Determine the [x, y] coordinate at the center of the cell enclosing the given text.  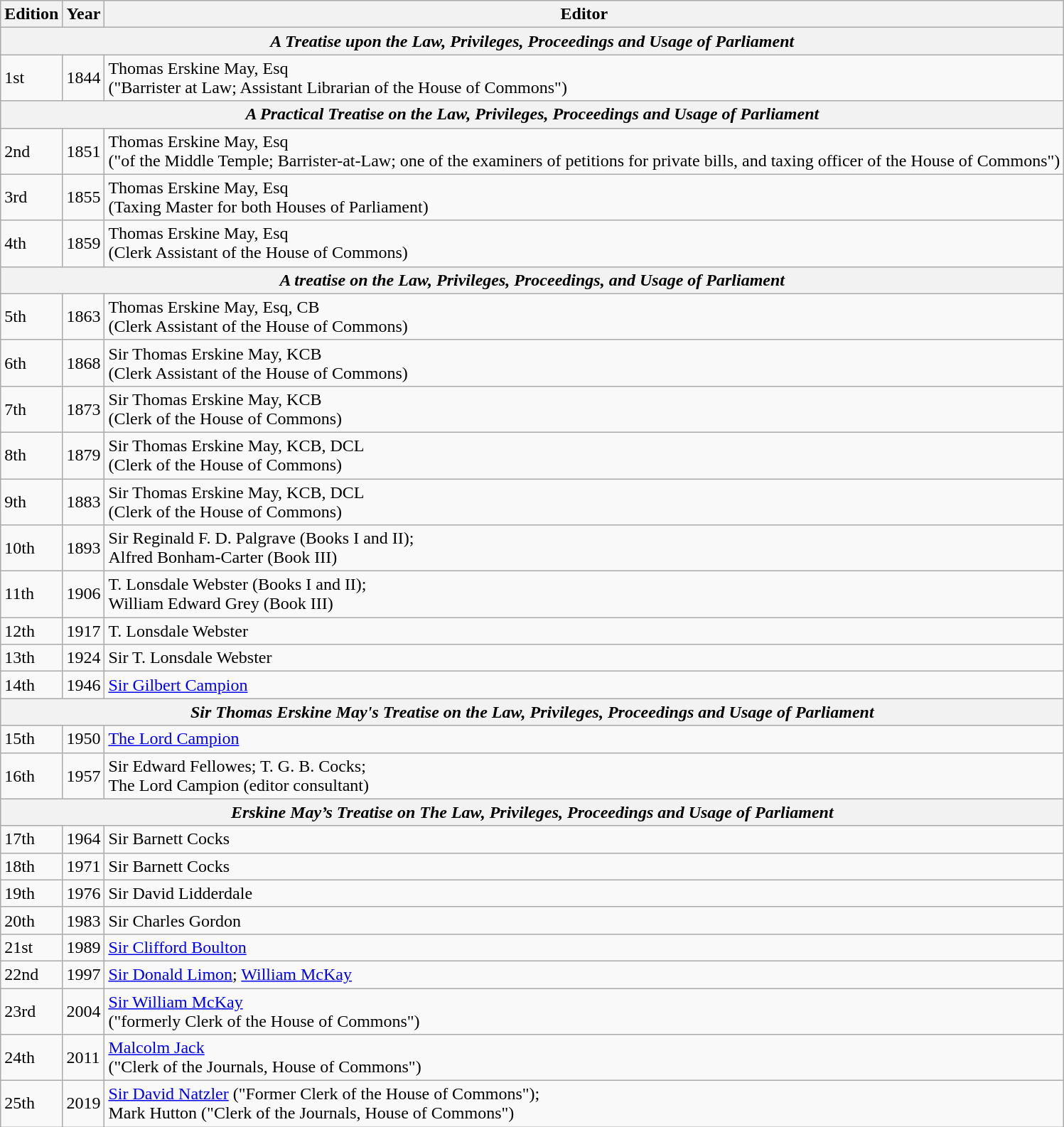
Sir Thomas Erskine May's Treatise on the Law, Privileges, Proceedings and Usage of Parliament [532, 712]
Thomas Erskine May, Esq ("Barrister at Law; Assistant Librarian of the House of Commons") [584, 78]
1868 [84, 362]
15th [31, 739]
1883 [84, 502]
2nd [31, 151]
T. Lonsdale Webster [584, 631]
3rd [31, 198]
13th [31, 658]
2004 [84, 1010]
Sir Charles Gordon [584, 920]
Sir Thomas Erskine May, KCB (Clerk of the House of Commons) [584, 409]
1971 [84, 866]
25th [31, 1104]
Sir David Lidderdale [584, 893]
10th [31, 549]
1976 [84, 893]
A treatise on the Law, Privileges, Proceedings, and Usage of Parliament [532, 280]
Sir David Natzler ("Former Clerk of the House of Commons"); Mark Hutton ("Clerk of the Journals, House of Commons") [584, 1104]
1844 [84, 78]
1917 [84, 631]
Sir William McKay ("formerly Clerk of the House of Commons") [584, 1010]
19th [31, 893]
14th [31, 685]
1863 [84, 317]
2019 [84, 1104]
16th [31, 776]
1906 [84, 594]
Malcolm Jack("Clerk of the Journals, House of Commons") [584, 1057]
1946 [84, 685]
Editor [584, 14]
1851 [84, 151]
22nd [31, 974]
Sir Thomas Erskine May, KCB (Clerk Assistant of the House of Commons) [584, 362]
5th [31, 317]
11th [31, 594]
Sir Donald Limon; William McKay [584, 974]
Sir Gilbert Campion [584, 685]
1964 [84, 839]
Sir T. Lonsdale Webster [584, 658]
1855 [84, 198]
20th [31, 920]
Year [84, 14]
12th [31, 631]
18th [31, 866]
2011 [84, 1057]
23rd [31, 1010]
Thomas Erskine May, Esq (Clerk Assistant of the House of Commons) [584, 243]
Sir Reginald F. D. Palgrave (Books I and II); Alfred Bonham-Carter (Book III) [584, 549]
Sir Clifford Boulton [584, 947]
Sir Edward Fellowes; T. G. B. Cocks; The Lord Campion (editor consultant) [584, 776]
1957 [84, 776]
6th [31, 362]
1879 [84, 455]
1950 [84, 739]
Erskine May’s Treatise on The Law, Privileges, Proceedings and Usage of Parliament [532, 812]
A Treatise upon the Law, Privileges, Proceedings and Usage of Parliament [532, 41]
Thomas Erskine May, Esq, CB (Clerk Assistant of the House of Commons) [584, 317]
Thomas Erskine May, Esq (Taxing Master for both Houses of Parliament) [584, 198]
1989 [84, 947]
1893 [84, 549]
1983 [84, 920]
A Practical Treatise on the Law, Privileges, Proceedings and Usage of Parliament [532, 114]
8th [31, 455]
21st [31, 947]
1873 [84, 409]
1st [31, 78]
17th [31, 839]
9th [31, 502]
24th [31, 1057]
1924 [84, 658]
Edition [31, 14]
7th [31, 409]
T. Lonsdale Webster (Books I and II); William Edward Grey (Book III) [584, 594]
The Lord Campion [584, 739]
1859 [84, 243]
1997 [84, 974]
4th [31, 243]
